Determine the [x, y] coordinate at the center of the cell enclosing the given text.  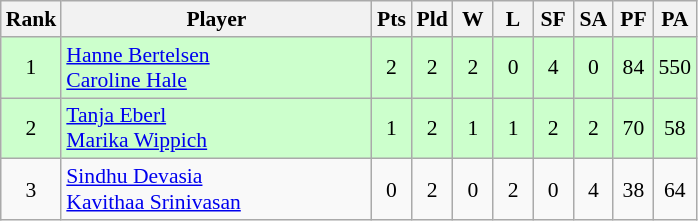
Sindhu Devasia Kavithaa Srinivasan [216, 190]
Pts [391, 19]
PA [674, 19]
70 [633, 128]
64 [674, 190]
PF [633, 19]
38 [633, 190]
84 [633, 68]
Rank [32, 19]
Hanne Bertelsen Caroline Hale [216, 68]
58 [674, 128]
W [473, 19]
550 [674, 68]
Player [216, 19]
Tanja Eberl Marika Wippich [216, 128]
SF [553, 19]
Pld [432, 19]
3 [32, 190]
SA [593, 19]
L [513, 19]
